Capture the cell that displays the provided text and extract its [X, Y] central coordinate. 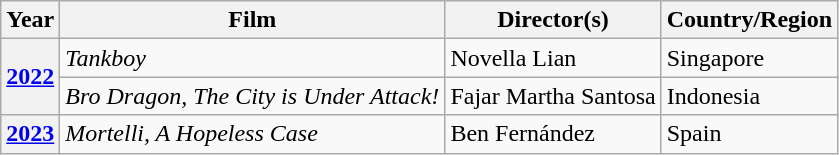
Mortelli, A Hopeless Case [252, 134]
Fajar Martha Santosa [553, 96]
Bro Dragon, The City is Under Attack! [252, 96]
2022 [30, 77]
Ben Fernández [553, 134]
Year [30, 20]
Tankboy [252, 58]
Singapore [749, 58]
Director(s) [553, 20]
Spain [749, 134]
Film [252, 20]
Indonesia [749, 96]
2023 [30, 134]
Novella Lian [553, 58]
Country/Region [749, 20]
